Provide the (x, y) coordinate of the cell's center where the given text is located.  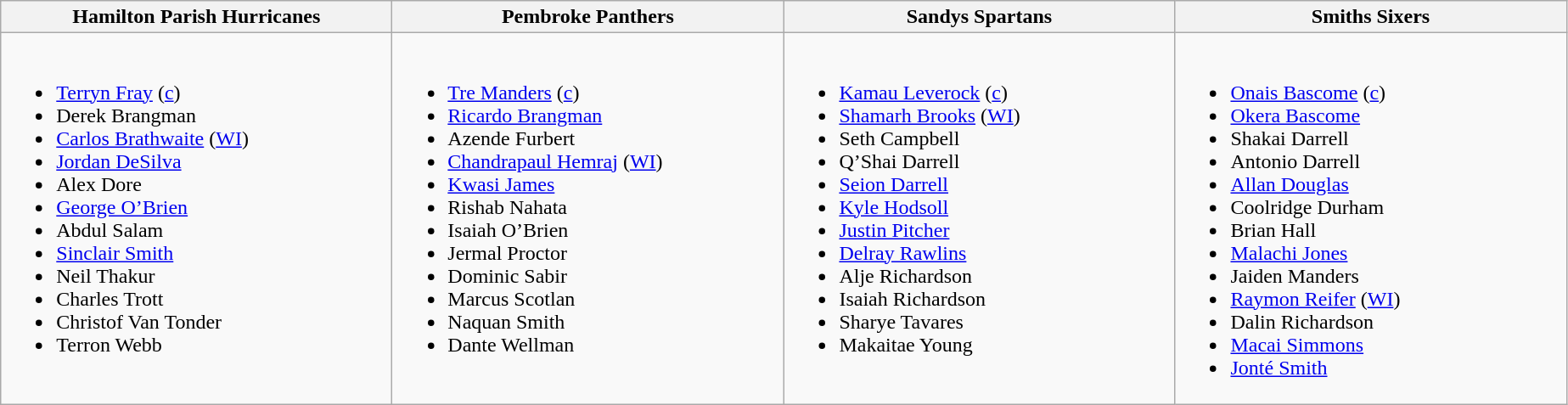
Smiths Sixers (1370, 17)
Pembroke Panthers (587, 17)
Hamilton Parish Hurricanes (197, 17)
Sandys Spartans (980, 17)
